Return [X, Y] of the center of cell containing provided text 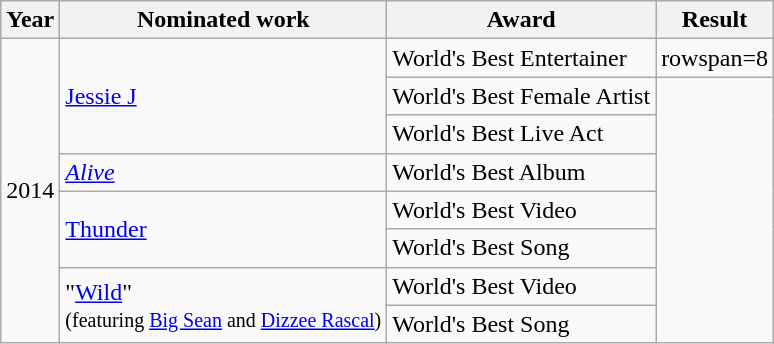
2014 [30, 191]
Year [30, 20]
World's Best Live Act [522, 134]
Award [522, 20]
World's Best Album [522, 172]
World's Best Entertainer [522, 58]
Alive [224, 172]
World's Best Female Artist [522, 96]
rowspan=8 [715, 58]
Jessie J [224, 96]
Thunder [224, 229]
Result [715, 20]
"Wild"(featuring Big Sean and Dizzee Rascal) [224, 305]
Nominated work [224, 20]
